Output the [x, y] coordinate of the center of the cell containing the given text.  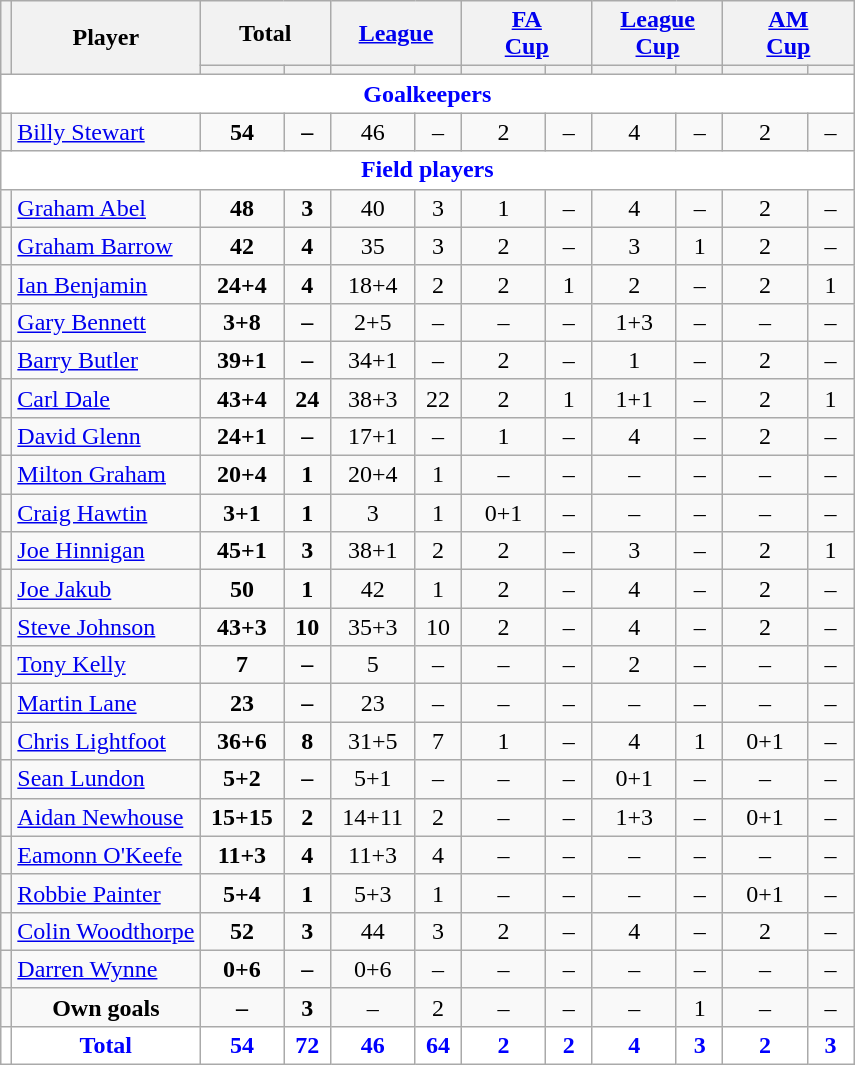
Sean Lundon [106, 779]
FACup [526, 34]
AMCup [788, 34]
Joe Jakub [106, 589]
5+4 [242, 893]
43+3 [242, 627]
Field players [428, 170]
43+4 [242, 398]
Barry Butler [106, 360]
2+5 [373, 322]
Player [106, 38]
38+1 [373, 551]
Carl Dale [106, 398]
18+4 [373, 284]
44 [373, 931]
50 [242, 589]
15+15 [242, 817]
39+1 [242, 360]
Graham Abel [106, 208]
Goalkeepers [428, 94]
40 [373, 208]
8 [308, 741]
38+3 [373, 398]
Billy Stewart [106, 132]
Eamonn O'Keefe [106, 855]
36+6 [242, 741]
24 [308, 398]
72 [308, 1046]
48 [242, 208]
35+3 [373, 627]
Steve Johnson [106, 627]
League [396, 34]
Darren Wynne [106, 969]
Tony Kelly [106, 665]
5+3 [373, 893]
Ian Benjamin [106, 284]
Aidan Newhouse [106, 817]
5+2 [242, 779]
LeagueCup [658, 34]
Joe Hinnigan [106, 551]
17+1 [373, 437]
David Glenn [106, 437]
Colin Woodthorpe [106, 931]
Graham Barrow [106, 246]
31+5 [373, 741]
24+1 [242, 437]
Martin Lane [106, 703]
5 [373, 665]
3+1 [242, 513]
22 [438, 398]
64 [438, 1046]
34+1 [373, 360]
Craig Hawtin [106, 513]
24+4 [242, 284]
Own goals [106, 1007]
1+1 [634, 398]
45+1 [242, 551]
5+1 [373, 779]
Robbie Painter [106, 893]
3+8 [242, 322]
14+11 [373, 817]
Chris Lightfoot [106, 741]
35 [373, 246]
Milton Graham [106, 475]
52 [242, 931]
Gary Bennett [106, 322]
